Locate the cell with the specified text and output its [X, Y] center coordinate. 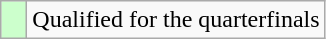
Qualified for the quarterfinals [176, 20]
